Scan for the cell matching the given text and deliver its (X, Y) coordinate at center. 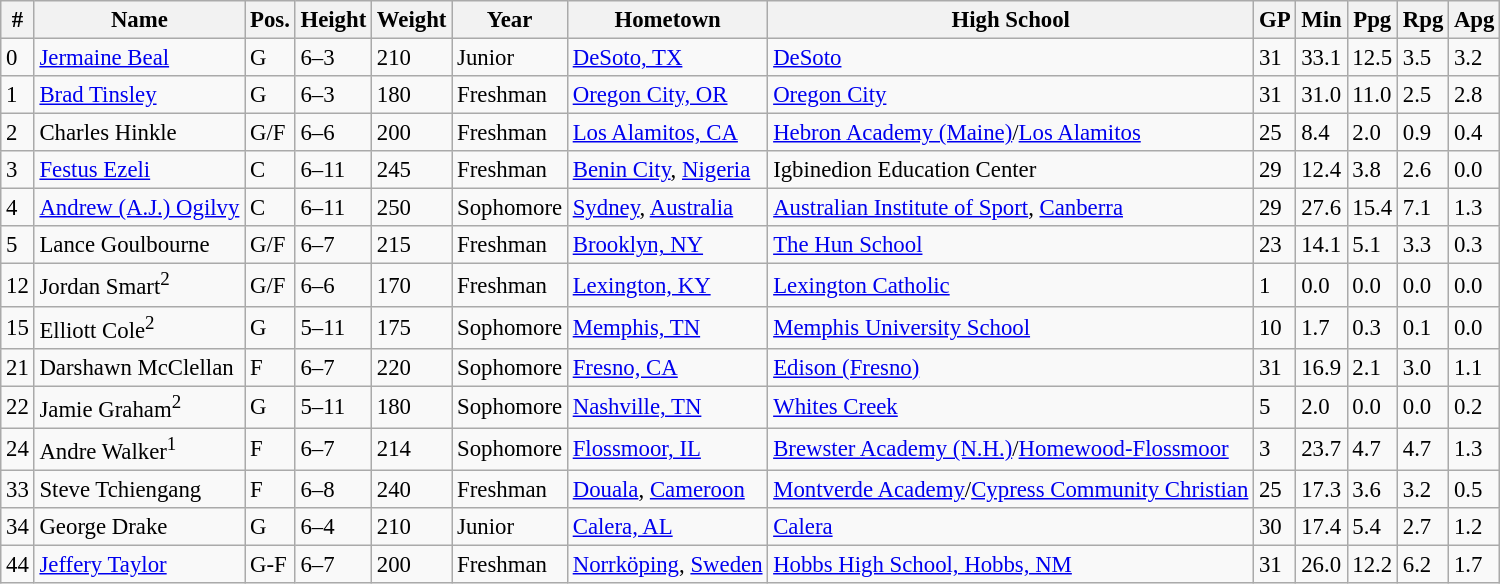
245 (412, 170)
DeSoto (1011, 58)
Whites Creek (1011, 407)
Name (140, 20)
12 (18, 285)
44 (18, 565)
23 (1275, 245)
Jordan Smart2 (140, 285)
4 (18, 208)
14.1 (1322, 245)
2 (18, 133)
Apg (1474, 20)
22 (18, 407)
6.2 (1422, 565)
# (18, 20)
Pos. (270, 20)
Festus Ezeli (140, 170)
Ppg (1372, 20)
34 (18, 527)
0.4 (1474, 133)
2.8 (1474, 95)
Douala, Cameroon (667, 489)
3.3 (1422, 245)
33 (18, 489)
DeSoto, TX (667, 58)
Oregon City (1011, 95)
3.8 (1372, 170)
1.2 (1474, 527)
GP (1275, 20)
5.4 (1372, 527)
21 (18, 367)
Lance Goulbourne (140, 245)
12.4 (1322, 170)
Elliott Cole2 (140, 327)
Oregon City, OR (667, 95)
2.1 (1372, 367)
Lexington Catholic (1011, 285)
30 (1275, 527)
Memphis University School (1011, 327)
Sydney, Australia (667, 208)
2.5 (1422, 95)
Montverde Academy/Cypress Community Christian (1011, 489)
Rpg (1422, 20)
0 (18, 58)
15.4 (1372, 208)
Brewster Academy (N.H.)/Homewood-Flossmoor (1011, 449)
31.0 (1322, 95)
Edison (Fresno) (1011, 367)
26.0 (1322, 565)
33.1 (1322, 58)
5.1 (1372, 245)
23.7 (1322, 449)
3.6 (1372, 489)
220 (412, 367)
8.4 (1322, 133)
Weight (412, 20)
15 (18, 327)
215 (412, 245)
0.5 (1474, 489)
250 (412, 208)
0.9 (1422, 133)
Calera, AL (667, 527)
Jamie Graham2 (140, 407)
3.5 (1422, 58)
10 (1275, 327)
Flossmoor, IL (667, 449)
The Hun School (1011, 245)
Calera (1011, 527)
0.2 (1474, 407)
16.9 (1322, 367)
Jermaine Beal (140, 58)
240 (412, 489)
Brooklyn, NY (667, 245)
3.0 (1422, 367)
Andrew (A.J.) Ogilvy (140, 208)
G-F (270, 565)
High School (1011, 20)
24 (18, 449)
Lexington, KY (667, 285)
12.2 (1372, 565)
2.6 (1422, 170)
Los Alamitos, CA (667, 133)
214 (412, 449)
1.1 (1474, 367)
Hebron Academy (Maine)/Los Alamitos (1011, 133)
Jeffery Taylor (140, 565)
27.6 (1322, 208)
Year (510, 20)
175 (412, 327)
Norrköping, Sweden (667, 565)
Andre Walker1 (140, 449)
11.0 (1372, 95)
Steve Tchiengang (140, 489)
Memphis, TN (667, 327)
Fresno, CA (667, 367)
Igbinedion Education Center (1011, 170)
17.3 (1322, 489)
Benin City, Nigeria (667, 170)
Charles Hinkle (140, 133)
7.1 (1422, 208)
Height (333, 20)
Min (1322, 20)
Hometown (667, 20)
170 (412, 285)
George Drake (140, 527)
12.5 (1372, 58)
Brad Tinsley (140, 95)
Darshawn McClellan (140, 367)
17.4 (1322, 527)
Australian Institute of Sport, Canberra (1011, 208)
6–8 (333, 489)
Hobbs High School, Hobbs, NM (1011, 565)
Nashville, TN (667, 407)
6–4 (333, 527)
0.1 (1422, 327)
2.7 (1422, 527)
